Identify which cell holds the provided text, then report its (x, y) central coordinate. 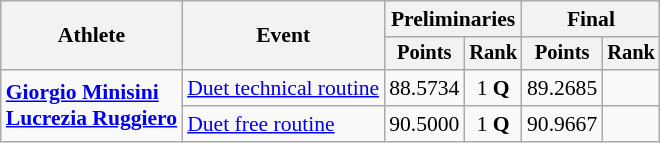
Final (591, 19)
Event (283, 36)
90.9667 (562, 124)
Duet technical routine (283, 88)
88.5734 (424, 88)
Athlete (92, 36)
90.5000 (424, 124)
Duet free routine (283, 124)
Preliminaries (453, 19)
89.2685 (562, 88)
Giorgio MinisiniLucrezia Ruggiero (92, 106)
